Determine the (X, Y) coordinate at the center of the cell enclosing the given text.  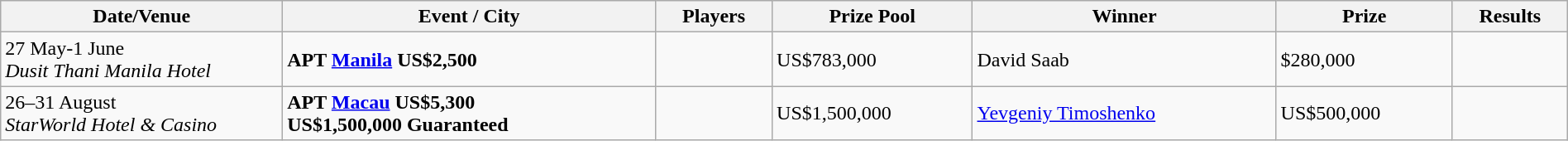
US$783,000 (872, 60)
27 May-1 JuneDusit Thani Manila Hotel (142, 60)
US$500,000 (1365, 113)
Players (715, 17)
Date/Venue (142, 17)
Yevgeniy Timoshenko (1125, 113)
Event / City (470, 17)
US$1,500,000 (872, 113)
$280,000 (1365, 60)
Prize (1365, 17)
APT Macau US$5,300US$1,500,000 Guaranteed (470, 113)
Prize Pool (872, 17)
Winner (1125, 17)
Results (1510, 17)
David Saab (1125, 60)
APT Manila US$2,500 (470, 60)
26–31 AugustStarWorld Hotel & Casino (142, 113)
